Pinpoint the cell where the given text exists, returning its [X, Y] midpoint coordinate. 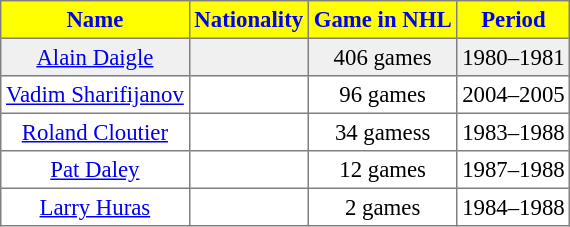
1984–1988 [514, 207]
2 games [382, 207]
Game in NHL [382, 20]
Roland Cloutier [95, 132]
Period [514, 20]
406 games [382, 57]
34 gamess [382, 132]
96 games [382, 95]
Nationality [248, 20]
Alain Daigle [95, 57]
Name [95, 20]
2004–2005 [514, 95]
1987–1988 [514, 170]
Vadim Sharifijanov [95, 95]
Pat Daley [95, 170]
Larry Huras [95, 207]
1980–1981 [514, 57]
12 games [382, 170]
1983–1988 [514, 132]
